Pinpoint the cell where the given text exists, returning its [X, Y] midpoint coordinate. 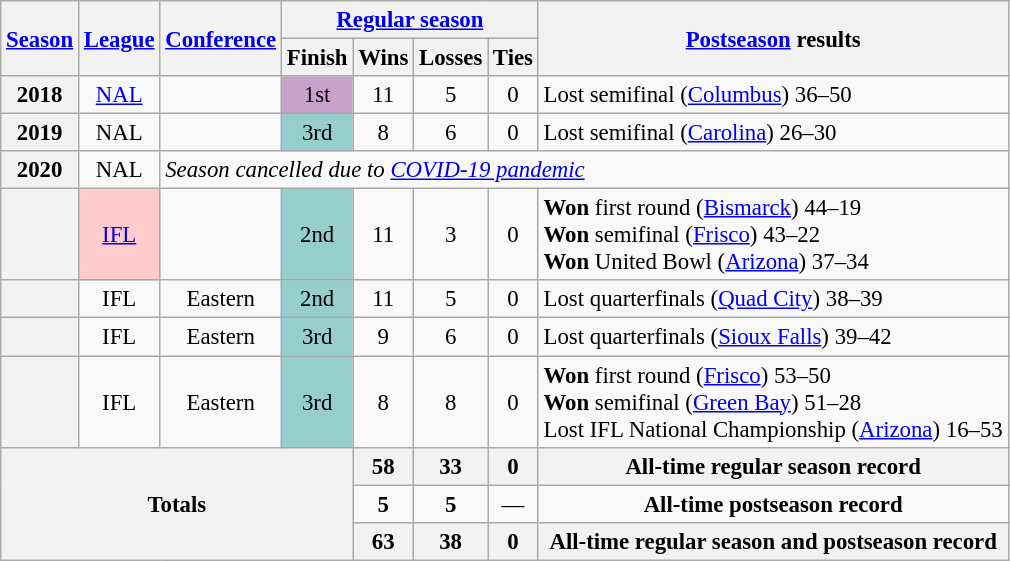
Lost semifinal (Carolina) 26–30 [773, 133]
Lost quarterfinals (Quad City) 38–39 [773, 299]
9 [384, 337]
Finish [316, 58]
33 [451, 466]
Lost semifinal (Columbus) 36–50 [773, 95]
Totals [177, 504]
Conference [221, 38]
1st [316, 95]
— [514, 504]
Lost quarterfinals (Sioux Falls) 39–42 [773, 337]
Wins [384, 58]
All-time regular season record [773, 466]
All-time regular season and postseason record [773, 541]
2020 [40, 170]
38 [451, 541]
Won first round (Frisco) 53–50Won semifinal (Green Bay) 51–28Lost IFL National Championship (Arizona) 16–53 [773, 402]
Season cancelled due to COVID-19 pandemic [584, 170]
Won first round (Bismarck) 44–19Won semifinal (Frisco) 43–22Won United Bowl (Arizona) 37–34 [773, 235]
Season [40, 38]
Ties [514, 58]
Regular season [410, 20]
2019 [40, 133]
All-time postseason record [773, 504]
3 [451, 235]
Losses [451, 58]
58 [384, 466]
League [118, 38]
2018 [40, 95]
63 [384, 541]
Postseason results [773, 38]
